Detect which cell encompasses the target text, then output its [x, y] center coordinate. 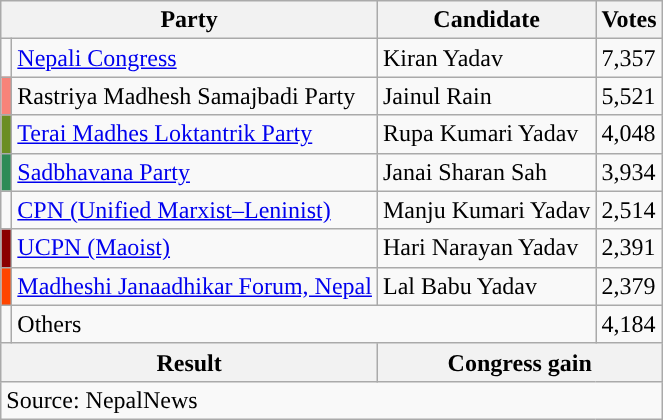
Nepali Congress [195, 58]
2,514 [629, 210]
Janai Sharan Sah [486, 172]
Congress gain [520, 362]
Party [190, 20]
Madheshi Janaadhikar Forum, Nepal [195, 286]
UCPN (Maoist) [195, 248]
3,934 [629, 172]
Others [304, 324]
5,521 [629, 96]
CPN (Unified Marxist–Leninist) [195, 210]
2,391 [629, 248]
Terai Madhes Loktantrik Party [195, 134]
Jainul Rain [486, 96]
Votes [629, 20]
Source: NepalNews [332, 400]
Kiran Yadav [486, 58]
Sadbhavana Party [195, 172]
Rupa Kumari Yadav [486, 134]
4,048 [629, 134]
Hari Narayan Yadav [486, 248]
Result [190, 362]
Candidate [486, 20]
Lal Babu Yadav [486, 286]
2,379 [629, 286]
Manju Kumari Yadav [486, 210]
7,357 [629, 58]
Rastriya Madhesh Samajbadi Party [195, 96]
4,184 [629, 324]
